Identify which cell holds the provided text, then report its [x, y] central coordinate. 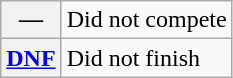
Did not compete [146, 20]
Did not finish [146, 58]
DNF [31, 58]
— [31, 20]
